Return (X, Y) of the center of cell containing provided text 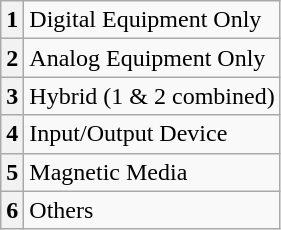
6 (12, 210)
Analog Equipment Only (152, 58)
1 (12, 20)
Others (152, 210)
4 (12, 134)
Magnetic Media (152, 172)
Digital Equipment Only (152, 20)
2 (12, 58)
Input/Output Device (152, 134)
Hybrid (1 & 2 combined) (152, 96)
5 (12, 172)
3 (12, 96)
